Search for the cell housing the specified text and yield its [x, y] center coordinate. 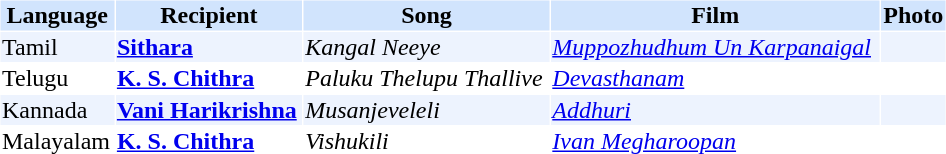
Recipient [208, 15]
K. S. Chithra [208, 79]
Musanjeveleli [427, 110]
Kannada [56, 110]
Kangal Neeye [427, 47]
Muppozhudhum Un Karpanaigal [716, 47]
Devasthanam [716, 79]
Telugu [56, 79]
Addhuri [716, 110]
Tamil [56, 47]
Song [427, 15]
Language [56, 15]
Sithara [208, 47]
Film [716, 15]
Paluku Thelupu Thallive [427, 79]
Photo [913, 15]
Vani Harikrishna [208, 110]
